Extract the (X, Y) coordinate from the center of the cell holding the provided text.  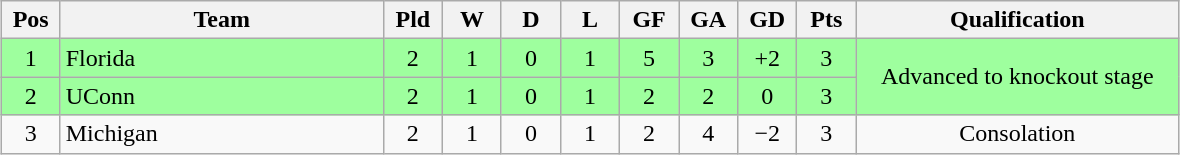
Consolation (1018, 134)
Michigan (222, 134)
D (530, 20)
5 (650, 58)
UConn (222, 96)
Advanced to knockout stage (1018, 77)
GA (708, 20)
Florida (222, 58)
4 (708, 134)
L (590, 20)
Team (222, 20)
GF (650, 20)
Pts (826, 20)
Pld (412, 20)
W (472, 20)
GD (768, 20)
+2 (768, 58)
−2 (768, 134)
Pos (30, 20)
Qualification (1018, 20)
